For the text-containing cell, return its midpoint in [X, Y] coordinate format. 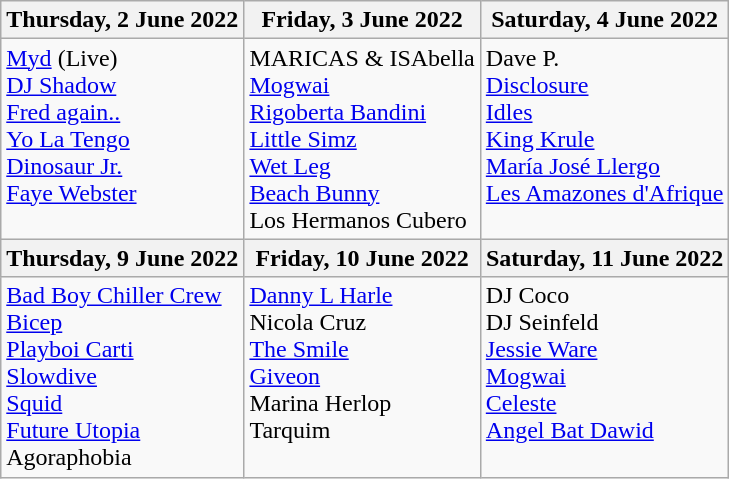
Thursday, 9 June 2022 [122, 258]
Bad Boy Chiller CrewBicepPlayboi CartiSlowdiveSquidFuture UtopiaAgoraphobia [122, 377]
Saturday, 11 June 2022 [604, 258]
Thursday, 2 June 2022 [122, 20]
Friday, 10 June 2022 [362, 258]
Dave P.DisclosureIdlesKing KruleMaría José LlergoLes Amazones d'Afrique [604, 139]
Danny L HarleNicola CruzThe SmileGiveonMarina HerlopTarquim [362, 377]
Myd (Live)DJ ShadowFred again..Yo La TengoDinosaur Jr.Faye Webster [122, 139]
Friday, 3 June 2022 [362, 20]
DJ CocoDJ SeinfeldJessie WareMogwaiCelesteAngel Bat Dawid [604, 377]
MARICAS & ISAbellaMogwaiRigoberta BandiniLittle SimzWet LegBeach BunnyLos Hermanos Cubero [362, 139]
Saturday, 4 June 2022 [604, 20]
